Identify which cell holds the provided text, then report its [X, Y] central coordinate. 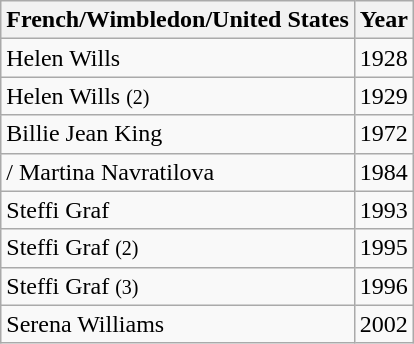
French/Wimbledon/United States [178, 20]
Helen Wills (2) [178, 96]
/ Martina Navratilova [178, 172]
Year [384, 20]
1995 [384, 248]
Billie Jean King [178, 134]
1993 [384, 210]
1984 [384, 172]
Steffi Graf [178, 210]
Steffi Graf (2) [178, 248]
Steffi Graf (3) [178, 286]
1929 [384, 96]
1928 [384, 58]
1972 [384, 134]
1996 [384, 286]
Serena Williams [178, 324]
2002 [384, 324]
Helen Wills [178, 58]
